Extract the (x, y) coordinate from the center of the cell holding the provided text.  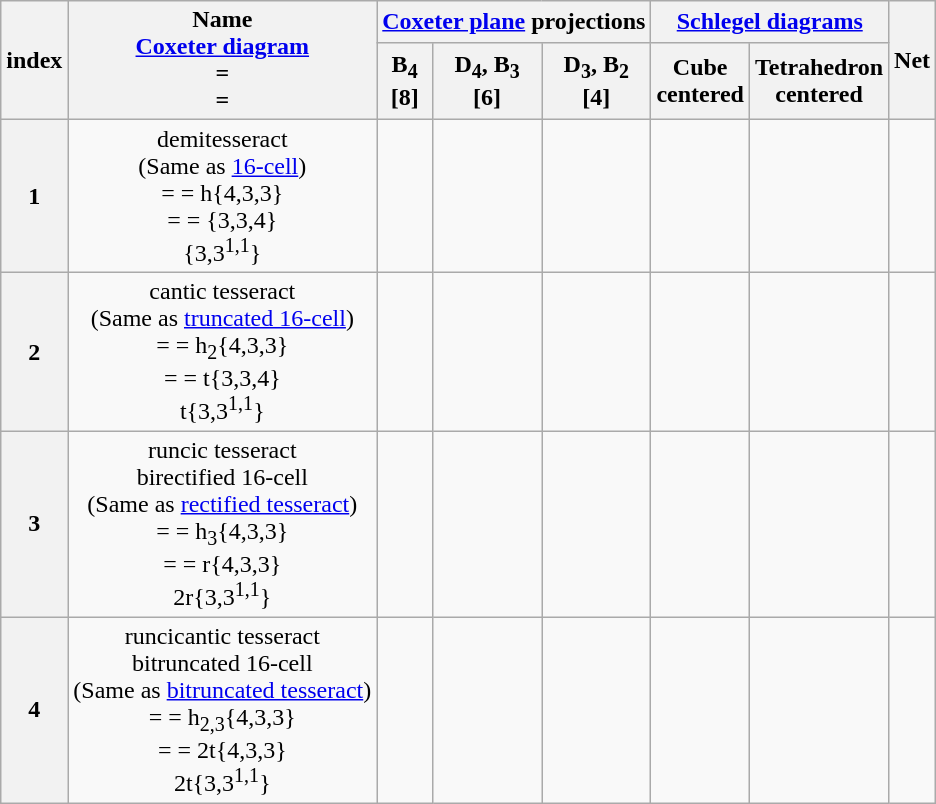
Coxeter plane projections (514, 22)
3 (34, 524)
D3, B2[4] (596, 81)
NameCoxeter diagram = = (222, 60)
Net (912, 60)
Schlegel diagrams (770, 22)
Cubecentered (700, 81)
D4, B3[6] (488, 81)
1 (34, 196)
2 (34, 352)
Tetrahedroncentered (818, 81)
demitesseract(Same as 16-cell) = = h{4,3,3} = = {3,3,4}{3,31,1} (222, 196)
runcicantic tesseractbitruncated 16-cell(Same as bitruncated tesseract) = = h2,3{4,3,3} = = 2t{4,3,3}2t{3,31,1} (222, 710)
B4[8] (405, 81)
runcic tesseractbirectified 16-cell(Same as rectified tesseract) = = h3{4,3,3} = = r{4,3,3}2r{3,31,1} (222, 524)
cantic tesseract(Same as truncated 16-cell) = = h2{4,3,3} = = t{3,3,4}t{3,31,1} (222, 352)
4 (34, 710)
index (34, 60)
